Locate the cell with the specified text and output its (X, Y) center coordinate. 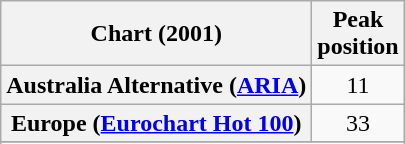
Chart (2001) (156, 34)
Europe (Eurochart Hot 100) (156, 123)
11 (358, 85)
33 (358, 123)
Australia Alternative (ARIA) (156, 85)
Peakposition (358, 34)
